Locate the cell with the specified text and output its (X, Y) center coordinate. 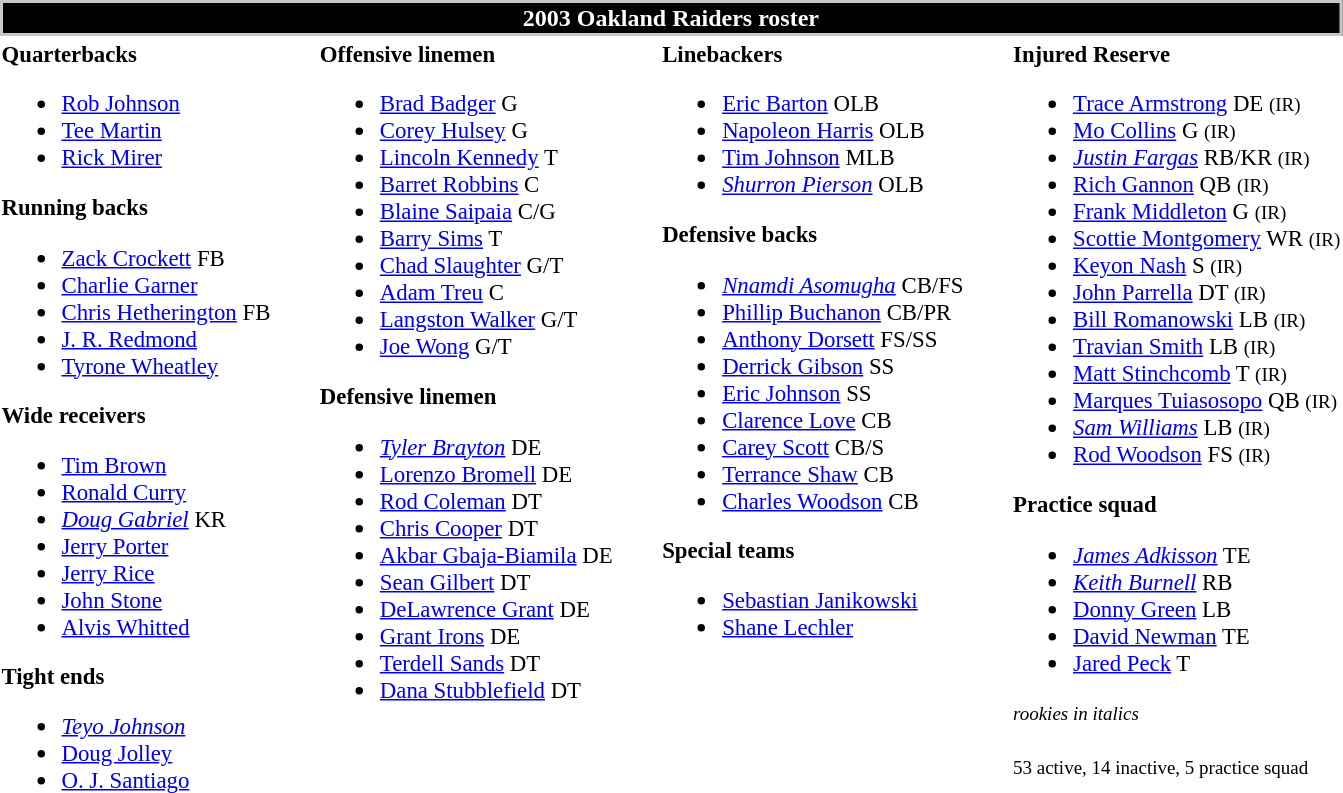
2003 Oakland Raiders roster (671, 18)
